Identify which cell holds the provided text, then report its [x, y] central coordinate. 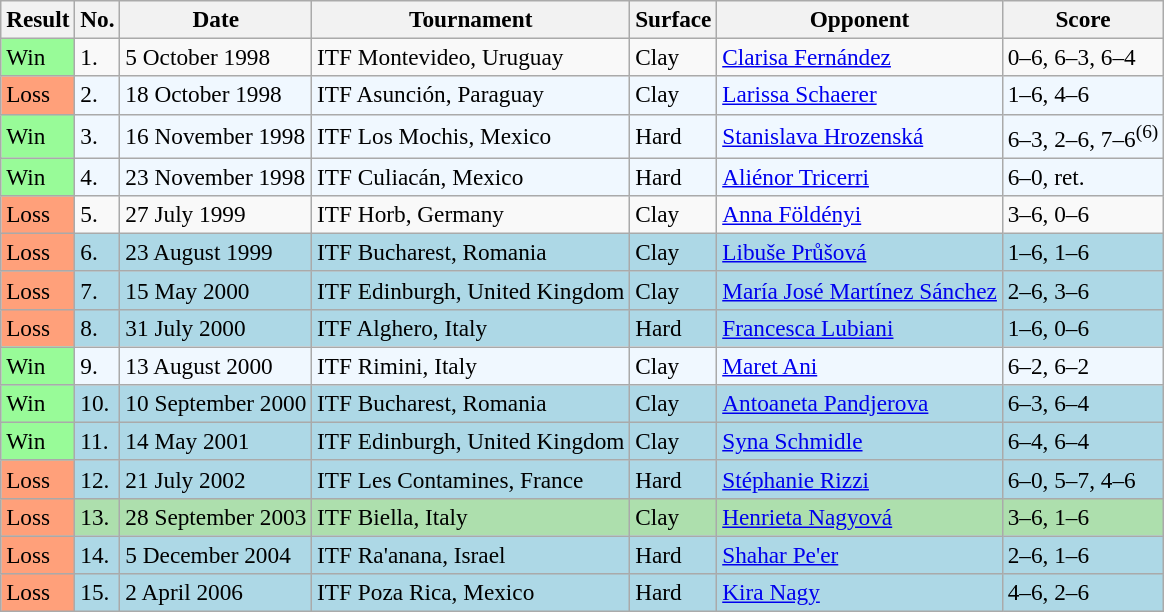
Stéphanie Rizzi [860, 479]
1. [98, 57]
1–6, 1–6 [1082, 252]
Opponent [860, 19]
ITF Alghero, Italy [471, 328]
15. [98, 592]
Aliénor Tricerri [860, 177]
Larissa Schaerer [860, 95]
5 October 1998 [216, 57]
Syna Schmidle [860, 441]
ITF Horb, Germany [471, 214]
14. [98, 554]
Stanislava Hrozenská [860, 136]
2. [98, 95]
4–6, 2–6 [1082, 592]
ITF Culiacán, Mexico [471, 177]
Libuše Průšová [860, 252]
23 November 1998 [216, 177]
28 September 2003 [216, 517]
No. [98, 19]
13. [98, 517]
15 May 2000 [216, 290]
6–0, ret. [1082, 177]
Anna Földényi [860, 214]
Tournament [471, 19]
Result [38, 19]
ITF Rimini, Italy [471, 366]
ITF Ra'anana, Israel [471, 554]
Score [1082, 19]
23 August 1999 [216, 252]
Antoaneta Pandjerova [860, 403]
6–3, 2–6, 7–6(6) [1082, 136]
1–6, 0–6 [1082, 328]
2 April 2006 [216, 592]
Kira Nagy [860, 592]
3–6, 1–6 [1082, 517]
13 August 2000 [216, 366]
12. [98, 479]
6–4, 6–4 [1082, 441]
Francesca Lubiani [860, 328]
Shahar Pe'er [860, 554]
María José Martínez Sánchez [860, 290]
Maret Ani [860, 366]
6. [98, 252]
ITF Los Mochis, Mexico [471, 136]
18 October 1998 [216, 95]
ITF Biella, Italy [471, 517]
8. [98, 328]
27 July 1999 [216, 214]
6–2, 6–2 [1082, 366]
10. [98, 403]
21 July 2002 [216, 479]
5 December 2004 [216, 554]
2–6, 3–6 [1082, 290]
9. [98, 366]
5. [98, 214]
1–6, 4–6 [1082, 95]
14 May 2001 [216, 441]
Date [216, 19]
ITF Les Contamines, France [471, 479]
3. [98, 136]
11. [98, 441]
16 November 1998 [216, 136]
4. [98, 177]
Surface [674, 19]
3–6, 0–6 [1082, 214]
6–3, 6–4 [1082, 403]
Henrieta Nagyová [860, 517]
2–6, 1–6 [1082, 554]
Clarisa Fernández [860, 57]
7. [98, 290]
ITF Asunción, Paraguay [471, 95]
31 July 2000 [216, 328]
ITF Montevideo, Uruguay [471, 57]
10 September 2000 [216, 403]
ITF Poza Rica, Mexico [471, 592]
6–0, 5–7, 4–6 [1082, 479]
0–6, 6–3, 6–4 [1082, 57]
